Search for the cell housing the specified text and yield its [x, y] center coordinate. 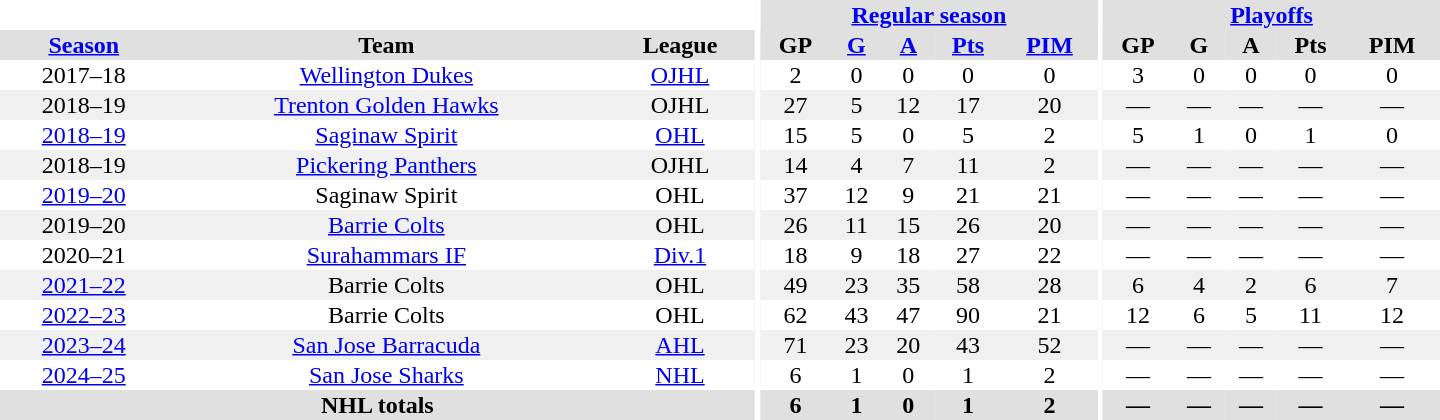
2022–23 [84, 315]
AHL [680, 345]
2021–22 [84, 285]
NHL [680, 375]
58 [968, 285]
Surahammars IF [386, 255]
Wellington Dukes [386, 75]
49 [796, 285]
3 [1138, 75]
37 [796, 195]
28 [1050, 285]
52 [1050, 345]
22 [1050, 255]
71 [796, 345]
Trenton Golden Hawks [386, 105]
2020–21 [84, 255]
Playoffs [1272, 15]
NHL totals [378, 405]
90 [968, 315]
62 [796, 315]
35 [908, 285]
Div.1 [680, 255]
2024–25 [84, 375]
Season [84, 45]
17 [968, 105]
Regular season [930, 15]
47 [908, 315]
Pickering Panthers [386, 165]
San Jose Sharks [386, 375]
14 [796, 165]
San Jose Barracuda [386, 345]
2023–24 [84, 345]
League [680, 45]
2017–18 [84, 75]
Team [386, 45]
